Output the (X, Y) coordinate of the center of the cell containing the given text.  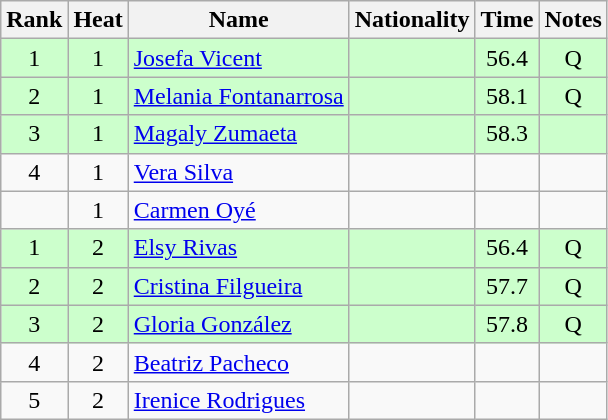
Notes (573, 20)
Cristina Filgueira (238, 286)
5 (34, 400)
Vera Silva (238, 172)
Time (507, 20)
58.1 (507, 96)
Melania Fontanarrosa (238, 96)
Rank (34, 20)
Nationality (412, 20)
Gloria González (238, 324)
Irenice Rodrigues (238, 400)
Carmen Oyé (238, 210)
Beatriz Pacheco (238, 362)
Elsy Rivas (238, 248)
Name (238, 20)
57.8 (507, 324)
Magaly Zumaeta (238, 134)
58.3 (507, 134)
Heat (98, 20)
Josefa Vicent (238, 58)
57.7 (507, 286)
